Identify which cell holds the provided text, then report its [x, y] central coordinate. 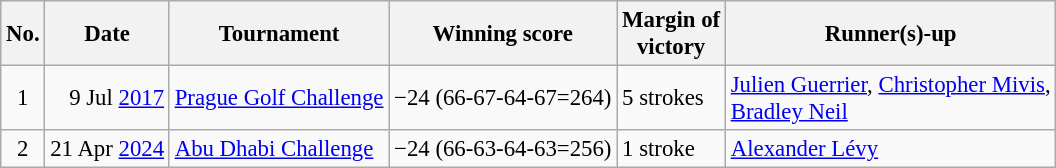
9 Jul 2017 [107, 98]
Tournament [278, 34]
−24 (66-67-64-67=264) [503, 98]
−24 (66-63-64-63=256) [503, 149]
Alexander Lévy [890, 149]
Margin ofvictory [672, 34]
1 [23, 98]
Abu Dhabi Challenge [278, 149]
No. [23, 34]
1 stroke [672, 149]
5 strokes [672, 98]
21 Apr 2024 [107, 149]
2 [23, 149]
Winning score [503, 34]
Prague Golf Challenge [278, 98]
Date [107, 34]
Runner(s)-up [890, 34]
Julien Guerrier, Christopher Mivis, Bradley Neil [890, 98]
